Scan for the cell matching the given text and deliver its [x, y] coordinate at center. 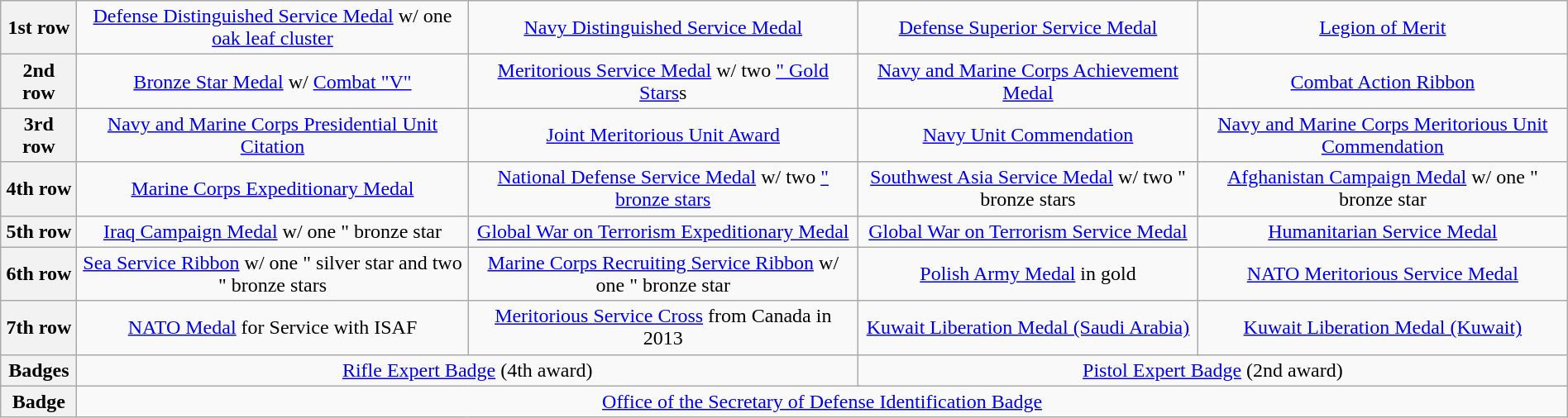
Afghanistan Campaign Medal w/ one " bronze star [1383, 188]
6th row [39, 274]
Navy and Marine Corps Achievement Medal [1027, 81]
Navy Distinguished Service Medal [663, 28]
Marine Corps Recruiting Service Ribbon w/ one " bronze star [663, 274]
Iraq Campaign Medal w/ one " bronze star [273, 231]
Badge [39, 401]
1st row [39, 28]
Bronze Star Medal w/ Combat "V" [273, 81]
Joint Meritorious Unit Award [663, 135]
Meritorious Service Medal w/ two " Gold Starss [663, 81]
Combat Action Ribbon [1383, 81]
Navy and Marine Corps Meritorious Unit Commendation [1383, 135]
Global War on Terrorism Service Medal [1027, 231]
Southwest Asia Service Medal w/ two " bronze stars [1027, 188]
2nd row [39, 81]
Defense Superior Service Medal [1027, 28]
Sea Service Ribbon w/ one " silver star and two " bronze stars [273, 274]
Navy Unit Commendation [1027, 135]
Humanitarian Service Medal [1383, 231]
Global War on Terrorism Expeditionary Medal [663, 231]
Meritorious Service Cross from Canada in 2013 [663, 327]
Polish Army Medal in gold [1027, 274]
Marine Corps Expeditionary Medal [273, 188]
Kuwait Liberation Medal (Saudi Arabia) [1027, 327]
3rd row [39, 135]
7th row [39, 327]
National Defense Service Medal w/ two " bronze stars [663, 188]
NATO Medal for Service with ISAF [273, 327]
Pistol Expert Badge (2nd award) [1212, 370]
Rifle Expert Badge (4th award) [468, 370]
Badges [39, 370]
Navy and Marine Corps Presidential Unit Citation [273, 135]
4th row [39, 188]
Defense Distinguished Service Medal w/ one oak leaf cluster [273, 28]
Legion of Merit [1383, 28]
Kuwait Liberation Medal (Kuwait) [1383, 327]
5th row [39, 231]
Office of the Secretary of Defense Identification Badge [822, 401]
NATO Meritorious Service Medal [1383, 274]
